Scan for the cell matching the given text and deliver its [x, y] coordinate at center. 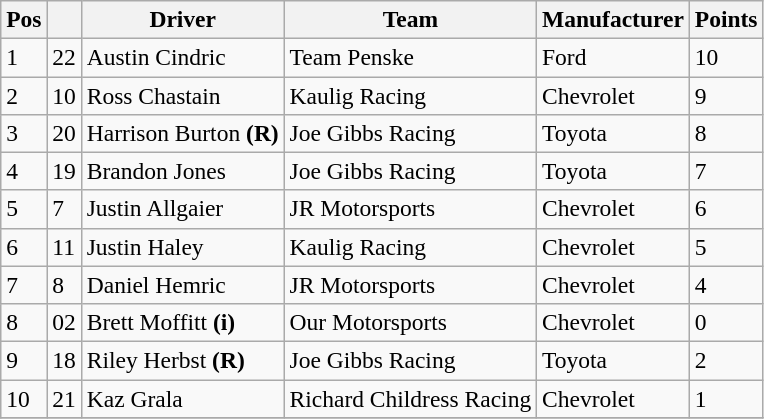
Riley Herbst (R) [182, 360]
20 [64, 133]
Daniel Hemric [182, 285]
11 [64, 247]
Points [726, 19]
Driver [182, 19]
22 [64, 57]
Harrison Burton (R) [182, 133]
Kaz Grala [182, 398]
21 [64, 398]
Pos [24, 19]
0 [726, 322]
02 [64, 322]
Richard Childress Racing [410, 398]
Manufacturer [614, 19]
Our Motorsports [410, 322]
Ford [614, 57]
18 [64, 360]
Justin Haley [182, 247]
3 [24, 133]
Team Penske [410, 57]
Brett Moffitt (i) [182, 322]
Justin Allgaier [182, 209]
19 [64, 171]
Team [410, 19]
Brandon Jones [182, 171]
Ross Chastain [182, 95]
Austin Cindric [182, 57]
